Output the [X, Y] coordinate of the center of the cell containing the given text.  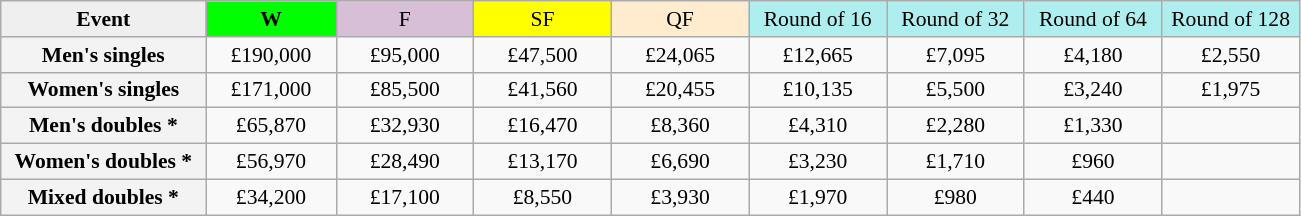
£12,665 [818, 55]
Round of 128 [1231, 19]
£95,000 [405, 55]
£56,970 [271, 162]
£1,330 [1093, 126]
Men's singles [104, 55]
£6,690 [680, 162]
£24,065 [680, 55]
£65,870 [271, 126]
£85,500 [405, 90]
£190,000 [271, 55]
Round of 16 [818, 19]
£2,280 [955, 126]
Women's singles [104, 90]
£3,930 [680, 197]
£34,200 [271, 197]
£28,490 [405, 162]
£47,500 [543, 55]
£20,455 [680, 90]
W [271, 19]
£32,930 [405, 126]
£1,970 [818, 197]
£5,500 [955, 90]
£171,000 [271, 90]
£1,975 [1231, 90]
£7,095 [955, 55]
£980 [955, 197]
SF [543, 19]
Round of 32 [955, 19]
£8,550 [543, 197]
£4,310 [818, 126]
Event [104, 19]
£13,170 [543, 162]
Mixed doubles * [104, 197]
£41,560 [543, 90]
Men's doubles * [104, 126]
£1,710 [955, 162]
Women's doubles * [104, 162]
£3,240 [1093, 90]
£440 [1093, 197]
£16,470 [543, 126]
F [405, 19]
£8,360 [680, 126]
£2,550 [1231, 55]
£10,135 [818, 90]
£17,100 [405, 197]
QF [680, 19]
Round of 64 [1093, 19]
£4,180 [1093, 55]
£960 [1093, 162]
£3,230 [818, 162]
